Scan for the cell matching the given text and deliver its (x, y) coordinate at center. 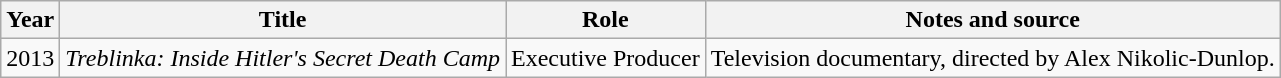
Title (283, 20)
2013 (30, 58)
Role (606, 20)
Executive Producer (606, 58)
Year (30, 20)
Notes and source (992, 20)
Television documentary, directed by Alex Nikolic-Dunlop. (992, 58)
Treblinka: Inside Hitler's Secret Death Camp (283, 58)
